From the cell containing the given text, extract its center point as (X, Y) coordinate. 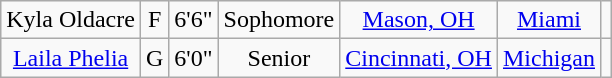
F (154, 20)
Sophomore (279, 20)
Michigan (548, 58)
Laila Phelia (71, 58)
G (154, 58)
6'6" (194, 20)
Kyla Oldacre (71, 20)
Cincinnati, OH (419, 58)
Miami (548, 20)
Mason, OH (419, 20)
Senior (279, 58)
6'0" (194, 58)
